Return the [x, y] coordinate for the center point of the cell that contains the specified text.  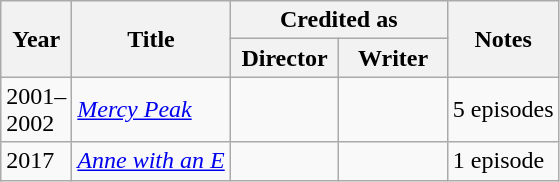
Mercy Peak [151, 110]
Anne with an E [151, 161]
Director [284, 58]
2017 [36, 161]
Notes [503, 39]
2001–2002 [36, 110]
Writer [394, 58]
1 episode [503, 161]
Title [151, 39]
Year [36, 39]
5 episodes [503, 110]
Credited as [338, 20]
